Provide the [x, y] coordinate of the cell's center where the given text is located.  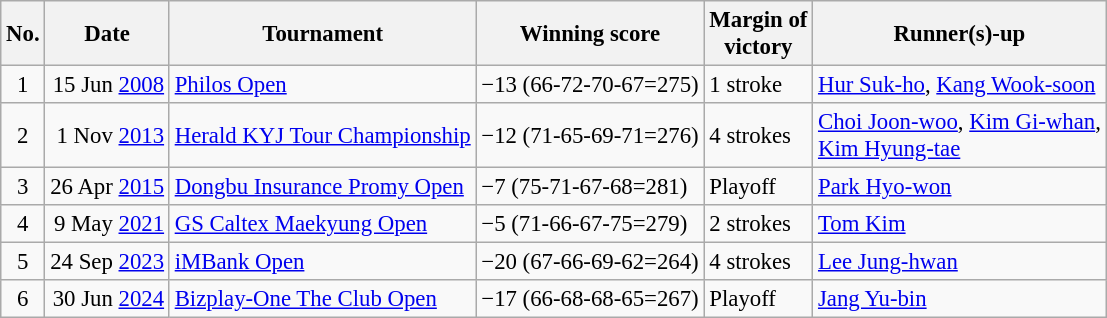
−7 (75-71-67-68=281) [590, 187]
Bizplay-One The Club Open [322, 299]
9 May 2021 [107, 224]
26 Apr 2015 [107, 187]
5 [23, 262]
Tournament [322, 34]
GS Caltex Maekyung Open [322, 224]
Choi Joon-woo, Kim Gi-whan, Kim Hyung-tae [960, 136]
2 strokes [758, 224]
Margin ofvictory [758, 34]
Hur Suk-ho, Kang Wook-soon [960, 85]
3 [23, 187]
−17 (66-68-68-65=267) [590, 299]
15 Jun 2008 [107, 85]
−13 (66-72-70-67=275) [590, 85]
−12 (71-65-69-71=276) [590, 136]
Lee Jung-hwan [960, 262]
4 [23, 224]
−5 (71-66-67-75=279) [590, 224]
Herald KYJ Tour Championship [322, 136]
Dongbu Insurance Promy Open [322, 187]
Winning score [590, 34]
30 Jun 2024 [107, 299]
Tom Kim [960, 224]
iMBank Open [322, 262]
6 [23, 299]
1 Nov 2013 [107, 136]
Philos Open [322, 85]
Jang Yu-bin [960, 299]
24 Sep 2023 [107, 262]
1 stroke [758, 85]
Date [107, 34]
2 [23, 136]
No. [23, 34]
−20 (67-66-69-62=264) [590, 262]
1 [23, 85]
Park Hyo-won [960, 187]
Runner(s)-up [960, 34]
